Search for the cell housing the specified text and yield its (X, Y) center coordinate. 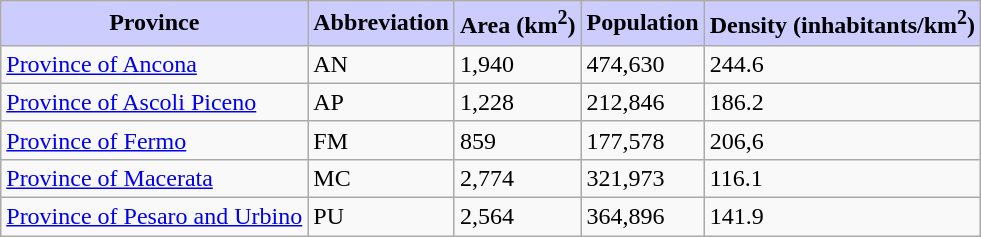
MC (382, 178)
244.6 (842, 64)
321,973 (642, 178)
Density (inhabitants/km2) (842, 24)
Province of Ascoli Piceno (154, 102)
1,940 (518, 64)
2,774 (518, 178)
1,228 (518, 102)
Abbreviation (382, 24)
364,896 (642, 217)
116.1 (842, 178)
141.9 (842, 217)
206,6 (842, 140)
859 (518, 140)
Province of Pesaro and Urbino (154, 217)
Population (642, 24)
AN (382, 64)
Area (km2) (518, 24)
PU (382, 217)
186.2 (842, 102)
FM (382, 140)
212,846 (642, 102)
Province of Ancona (154, 64)
Province of Fermo (154, 140)
2,564 (518, 217)
177,578 (642, 140)
Province (154, 24)
474,630 (642, 64)
AP (382, 102)
Province of Macerata (154, 178)
